From the cell containing the given text, extract its center point as [X, Y] coordinate. 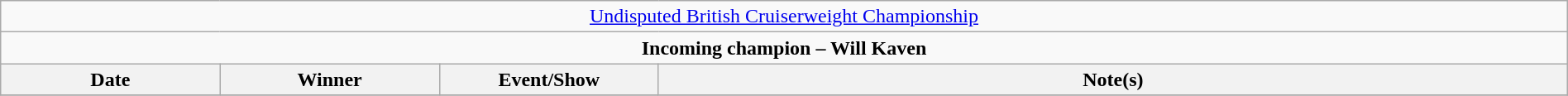
Note(s) [1113, 79]
Date [111, 79]
Event/Show [549, 79]
Winner [329, 79]
Incoming champion – Will Kaven [784, 48]
Undisputed British Cruiserweight Championship [784, 17]
